Output the [x, y] coordinate of the center of the cell containing the given text.  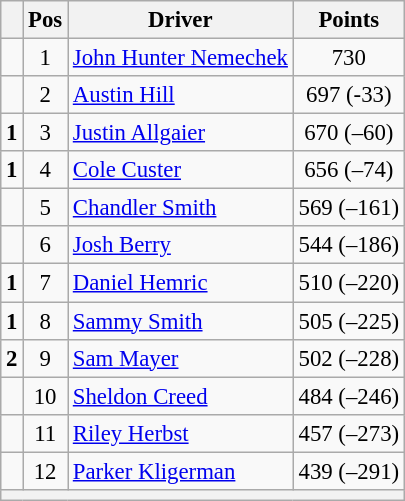
8 [46, 321]
544 (–186) [348, 245]
Points [348, 20]
6 [46, 245]
Sheldon Creed [181, 396]
457 (–273) [348, 433]
Sam Mayer [181, 358]
505 (–225) [348, 321]
510 (–220) [348, 283]
Chandler Smith [181, 208]
4 [46, 170]
569 (–161) [348, 208]
Daniel Hemric [181, 283]
484 (–246) [348, 396]
697 (-33) [348, 95]
Sammy Smith [181, 321]
Driver [181, 20]
5 [46, 208]
502 (–228) [348, 358]
3 [46, 133]
656 (–74) [348, 170]
Parker Kligerman [181, 471]
Cole Custer [181, 170]
11 [46, 433]
Austin Hill [181, 95]
Pos [46, 20]
John Hunter Nemechek [181, 58]
670 (–60) [348, 133]
439 (–291) [348, 471]
9 [46, 358]
Riley Herbst [181, 433]
Justin Allgaier [181, 133]
730 [348, 58]
7 [46, 283]
10 [46, 396]
12 [46, 471]
Josh Berry [181, 245]
